Find where the given text appears and provide that cell's center as [X, Y] coordinate. 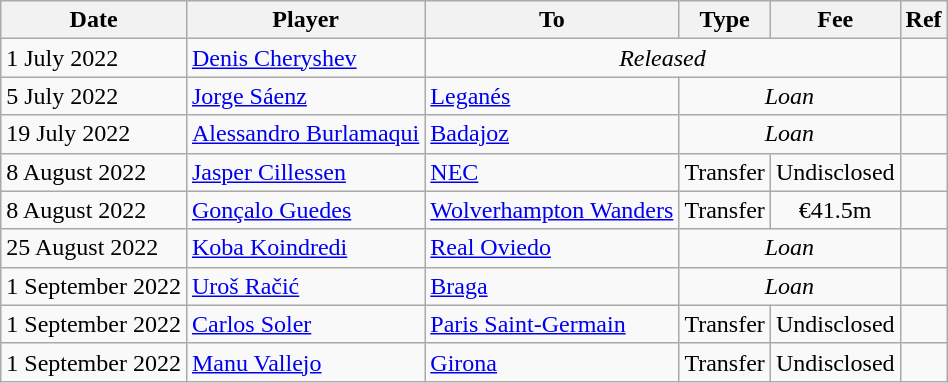
Type [725, 20]
Jorge Sáenz [305, 96]
Fee [835, 20]
€41.5m [835, 210]
Koba Koindredi [305, 248]
Girona [552, 362]
Gonçalo Guedes [305, 210]
Jasper Cillessen [305, 172]
Released [662, 58]
Real Oviedo [552, 248]
Player [305, 20]
1 July 2022 [94, 58]
Alessandro Burlamaqui [305, 134]
Paris Saint-Germain [552, 324]
Carlos Soler [305, 324]
NEC [552, 172]
Wolverhampton Wanders [552, 210]
Uroš Račić [305, 286]
Braga [552, 286]
Badajoz [552, 134]
25 August 2022 [94, 248]
5 July 2022 [94, 96]
Denis Cheryshev [305, 58]
Ref [924, 20]
19 July 2022 [94, 134]
Date [94, 20]
Manu Vallejo [305, 362]
To [552, 20]
Leganés [552, 96]
